Provide the [x, y] coordinate of the cell's center where the given text is located.  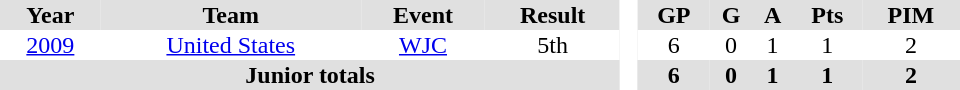
GP [674, 15]
Result [552, 15]
WJC [423, 45]
G [732, 15]
Event [423, 15]
Pts [828, 15]
Year [50, 15]
Team [231, 15]
PIM [911, 15]
United States [231, 45]
A [773, 15]
Junior totals [310, 75]
5th [552, 45]
2009 [50, 45]
